For the text-containing cell, return its midpoint in (X, Y) coordinate format. 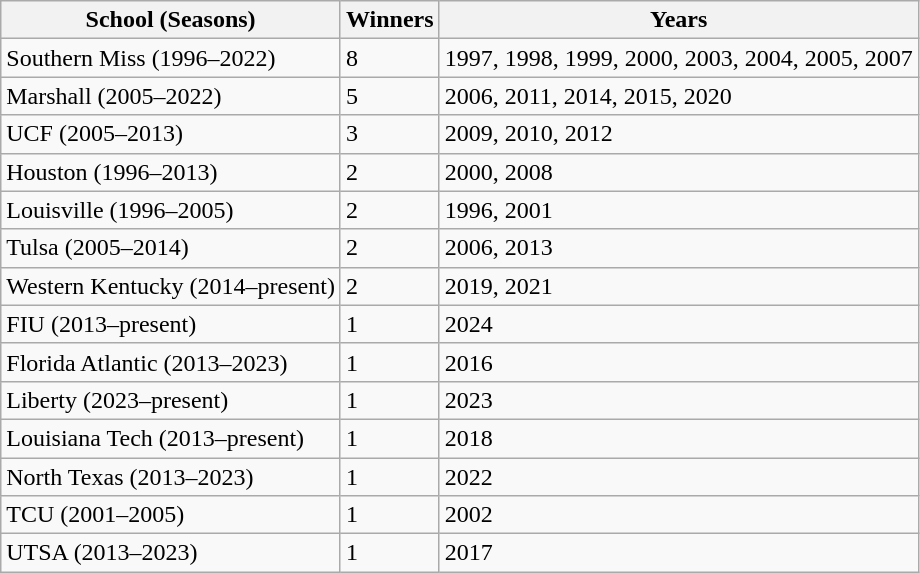
TCU (2001–2005) (171, 515)
2017 (678, 553)
2006, 2013 (678, 248)
Louisville (1996–2005) (171, 210)
UCF (2005–2013) (171, 134)
2024 (678, 324)
School (Seasons) (171, 20)
Liberty (2023–present) (171, 400)
Louisiana Tech (2013–present) (171, 438)
2002 (678, 515)
Southern Miss (1996–2022) (171, 58)
North Texas (2013–2023) (171, 477)
Years (678, 20)
2000, 2008 (678, 172)
Marshall (2005–2022) (171, 96)
Winners (390, 20)
Florida Atlantic (2013–2023) (171, 362)
UTSA (2013–2023) (171, 553)
2023 (678, 400)
2016 (678, 362)
1996, 2001 (678, 210)
2006, 2011, 2014, 2015, 2020 (678, 96)
5 (390, 96)
2019, 2021 (678, 286)
8 (390, 58)
FIU (2013–present) (171, 324)
2022 (678, 477)
Western Kentucky (2014–present) (171, 286)
1997, 1998, 1999, 2000, 2003, 2004, 2005, 2007 (678, 58)
Houston (1996–2013) (171, 172)
3 (390, 134)
Tulsa (2005–2014) (171, 248)
2018 (678, 438)
2009, 2010, 2012 (678, 134)
